Pinpoint the cell where the given text exists, returning its (X, Y) midpoint coordinate. 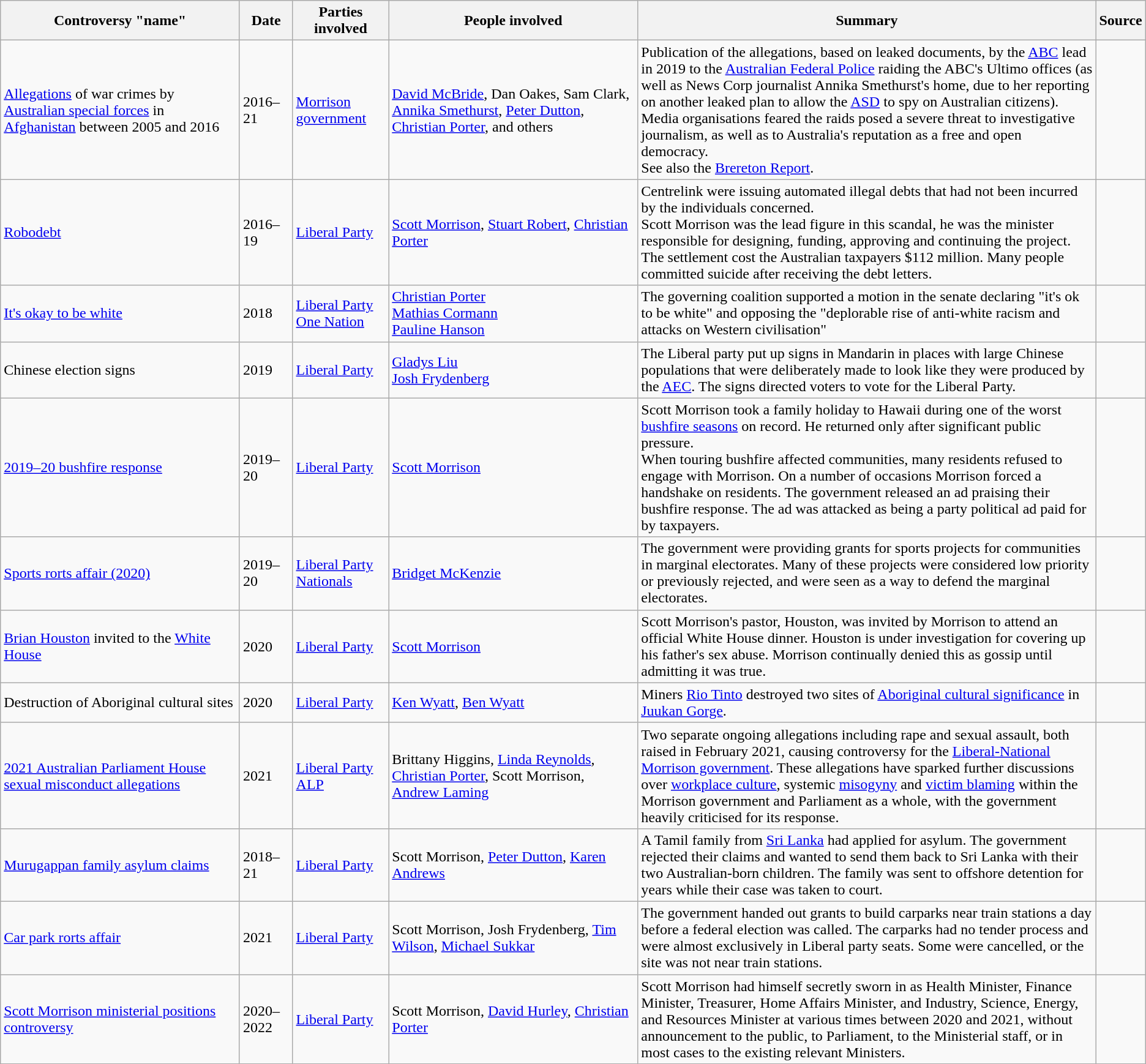
Liberal PartyALP (340, 775)
Allegations of war crimes by Australian special forces in Afghanistan between 2005 and 2016 (120, 110)
Liberal PartyOne Nation (340, 313)
Source (1120, 21)
People involved (513, 21)
Miners Rio Tinto destroyed two sites of Aboriginal cultural significance in Juukan Gorge. (867, 703)
Car park rorts affair (120, 938)
Summary (867, 21)
Christian PorterMathias CormannPauline Hanson (513, 313)
2019–20 bushfire response (120, 468)
Bridget McKenzie (513, 573)
Scott Morrison, Peter Dutton, Karen Andrews (513, 864)
Sports rorts affair (2020) (120, 573)
2018–21 (266, 864)
Robodebt (120, 233)
It's okay to be white (120, 313)
Murugappan family asylum claims (120, 864)
2016–21 (266, 110)
Destruction of Aboriginal cultural sites (120, 703)
Liberal PartyNationals (340, 573)
Brian Houston invited to the White House (120, 646)
Scott Morrison, David Hurley, Christian Porter (513, 1019)
Scott Morrison, Stuart Robert, Christian Porter (513, 233)
2020–2022 (266, 1019)
Brittany Higgins, Linda Reynolds, Christian Porter, Scott Morrison, Andrew Laming (513, 775)
2019 (266, 370)
Controversy "name" (120, 21)
2021 Australian Parliament House sexual misconduct allegations (120, 775)
Ken Wyatt, Ben Wyatt (513, 703)
Morrison government (340, 110)
Chinese election signs (120, 370)
Parties involved (340, 21)
2018 (266, 313)
Scott Morrison, Josh Frydenberg, Tim Wilson, Michael Sukkar (513, 938)
Gladys LiuJosh Frydenberg (513, 370)
Scott Morrison ministerial positions controversy (120, 1019)
Date (266, 21)
David McBride, Dan Oakes, Sam Clark, Annika Smethurst, Peter Dutton, Christian Porter, and others (513, 110)
2016–19 (266, 233)
